Search for the cell housing the specified text and yield its (X, Y) center coordinate. 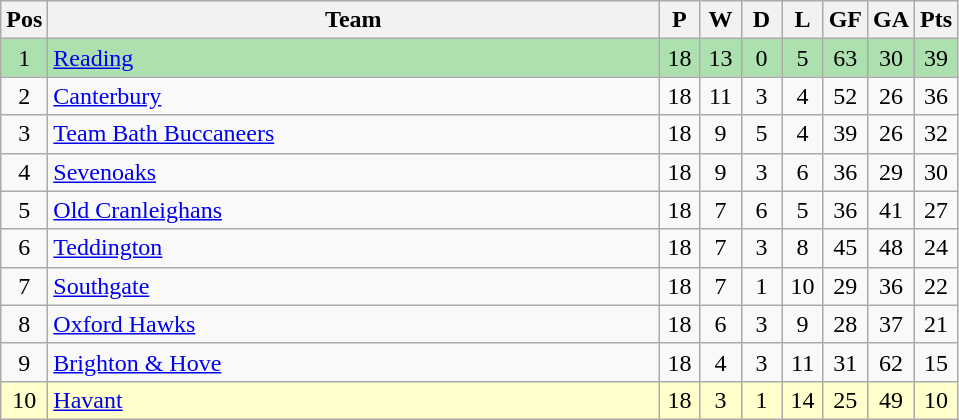
48 (892, 248)
28 (845, 324)
22 (936, 286)
Teddington (354, 248)
31 (845, 362)
Southgate (354, 286)
45 (845, 248)
W (720, 20)
D (762, 20)
21 (936, 324)
62 (892, 362)
Pts (936, 20)
41 (892, 210)
Havant (354, 400)
Canterbury (354, 96)
14 (802, 400)
GF (845, 20)
13 (720, 58)
Oxford Hawks (354, 324)
63 (845, 58)
32 (936, 134)
Brighton & Hove (354, 362)
Old Cranleighans (354, 210)
0 (762, 58)
15 (936, 362)
2 (24, 96)
25 (845, 400)
Sevenoaks (354, 172)
24 (936, 248)
Pos (24, 20)
49 (892, 400)
GA (892, 20)
Team (354, 20)
L (802, 20)
27 (936, 210)
52 (845, 96)
Team Bath Buccaneers (354, 134)
Reading (354, 58)
37 (892, 324)
P (680, 20)
